Locate the cell with the specified text and output its (X, Y) center coordinate. 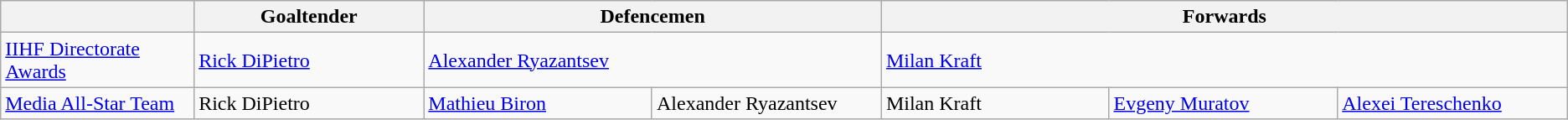
Mathieu Biron (538, 103)
Alexei Tereschenko (1452, 103)
Forwards (1225, 17)
Evgeny Muratov (1223, 103)
Defencemen (653, 17)
Media All-Star Team (97, 103)
Goaltender (309, 17)
IIHF Directorate Awards (97, 60)
